Scan for the cell matching the given text and deliver its (X, Y) coordinate at center. 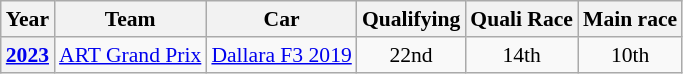
Qualifying (411, 19)
Car (281, 19)
2023 (28, 55)
Dallara F3 2019 (281, 55)
Quali Race (522, 19)
22nd (411, 55)
10th (630, 55)
ART Grand Prix (130, 55)
14th (522, 55)
Main race (630, 19)
Year (28, 19)
Team (130, 19)
